Determine the [x, y] coordinate at the center of the cell enclosing the given text.  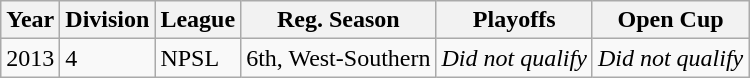
Open Cup [670, 20]
League [198, 20]
6th, West-Southern [338, 58]
Year [30, 20]
2013 [30, 58]
Reg. Season [338, 20]
4 [108, 58]
Playoffs [514, 20]
NPSL [198, 58]
Division [108, 20]
